Capture the cell that displays the provided text and extract its [x, y] central coordinate. 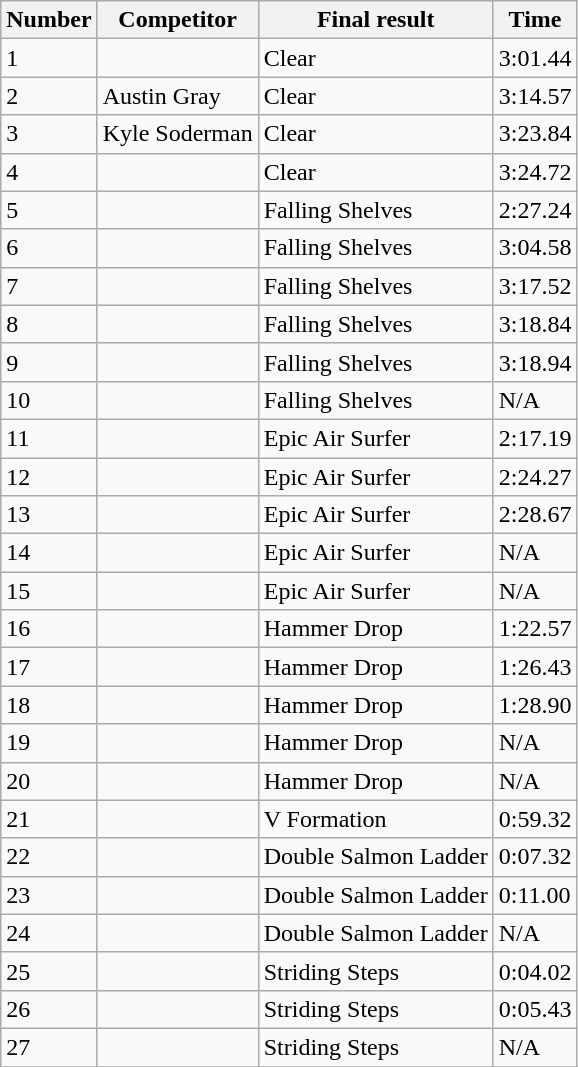
15 [49, 591]
Kyle Soderman [178, 134]
1 [49, 58]
10 [49, 400]
0:04.02 [535, 971]
14 [49, 553]
Time [535, 20]
19 [49, 743]
27 [49, 1047]
0:07.32 [535, 857]
8 [49, 324]
2:24.27 [535, 477]
1:26.43 [535, 667]
22 [49, 857]
17 [49, 667]
9 [49, 362]
2:27.24 [535, 210]
0:11.00 [535, 895]
Final result [376, 20]
3:23.84 [535, 134]
0:59.32 [535, 819]
Number [49, 20]
12 [49, 477]
20 [49, 781]
13 [49, 515]
3:04.58 [535, 248]
23 [49, 895]
3:01.44 [535, 58]
25 [49, 971]
11 [49, 438]
2:28.67 [535, 515]
3:17.52 [535, 286]
0:05.43 [535, 1009]
3:18.94 [535, 362]
16 [49, 629]
2:17.19 [535, 438]
V Formation [376, 819]
1:22.57 [535, 629]
3:14.57 [535, 96]
3:24.72 [535, 172]
Competitor [178, 20]
3 [49, 134]
Austin Gray [178, 96]
1:28.90 [535, 705]
6 [49, 248]
5 [49, 210]
2 [49, 96]
4 [49, 172]
24 [49, 933]
26 [49, 1009]
3:18.84 [535, 324]
7 [49, 286]
21 [49, 819]
18 [49, 705]
